Determine the [x, y] coordinate at the center of the cell enclosing the given text.  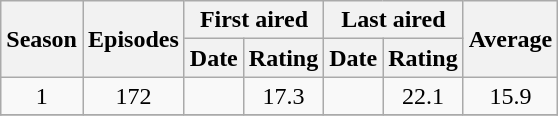
Episodes [133, 39]
Season [42, 39]
17.3 [283, 96]
1 [42, 96]
172 [133, 96]
Average [510, 39]
15.9 [510, 96]
First aired [254, 20]
22.1 [423, 96]
Last aired [394, 20]
